Capture the cell that displays the provided text and extract its [X, Y] central coordinate. 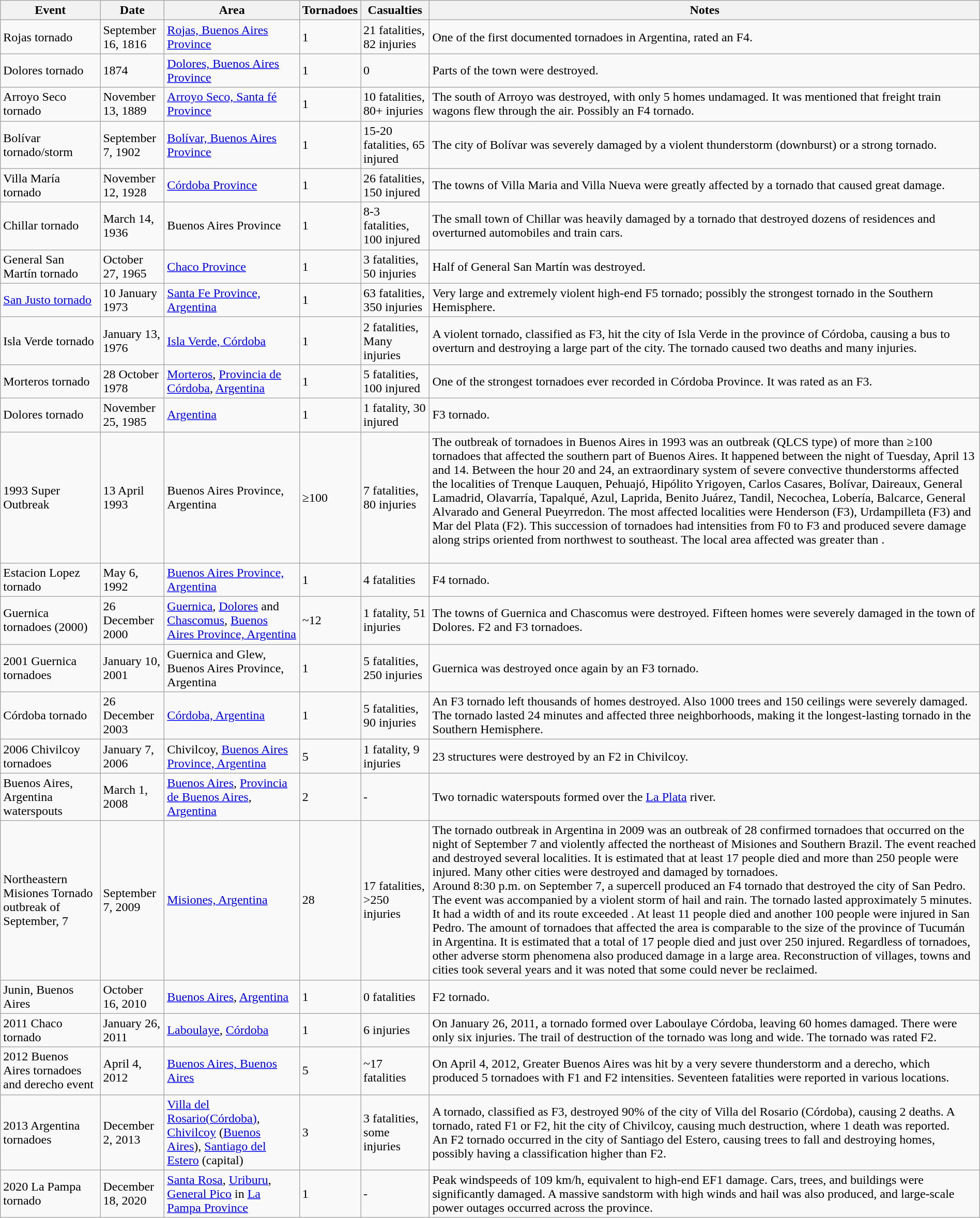
2001 Guernica tornadoes [51, 668]
Dolores, Buenos Aires Province [232, 70]
1 fatality, 30 injured [395, 414]
Buenos Aires, Argentina [232, 996]
8-3 fatalities, 100 injured [395, 226]
Notes [705, 10]
2 fatalities, Many injuries [395, 341]
The towns of Villa Maria and Villa Nueva were greatly affected by a tornado that caused great damage. [705, 185]
Rojas, Buenos Aires Province [232, 37]
15-20 fatalities, 65 injured [395, 145]
General San Martín tornado [51, 267]
The city of Bolívar was severely damaged by a violent thunderstorm (downburst) or a strong tornado. [705, 145]
26 December 2003 [132, 716]
Event [51, 10]
January 26, 2011 [132, 1030]
28 [330, 900]
November 12, 1928 [132, 185]
2011 Chaco tornado [51, 1030]
Buenos Aires Province [232, 226]
Date [132, 10]
Guernica was destroyed once again by an F3 tornado. [705, 668]
2006 Chivilcoy tornadoes [51, 757]
Córdoba, Argentina [232, 716]
November 25, 1985 [132, 414]
Morteros tornado [51, 381]
Guernica tornadoes (2000) [51, 621]
0 fatalities [395, 996]
Misiones, Argentina [232, 900]
Half of General San Martín was destroyed. [705, 267]
December 2, 2013 [132, 1132]
Arroyo Seco, Santa fé Province [232, 104]
Northeastern Misiones Tornado outbreak of September, 7 [51, 900]
January 10, 2001 [132, 668]
January 7, 2006 [132, 757]
The small town of Chillar was heavily damaged by a tornado that destroyed dozens of residences and overturned automobiles and train cars. [705, 226]
26 December 2000 [132, 621]
0 [395, 70]
13 April 1993 [132, 498]
10 January 1973 [132, 300]
September 7, 1902 [132, 145]
Parts of the town were destroyed. [705, 70]
63 fatalities, 350 injuries [395, 300]
≥100 [330, 498]
Area [232, 10]
21 fatalities, 82 injuries [395, 37]
Buenos Aires, Provincia de Buenos Aires, Argentina [232, 797]
Rojas tornado [51, 37]
F4 tornado. [705, 580]
October 27, 1965 [132, 267]
Guernica, Dolores and Chascomus, Buenos Aires Province, Argentina [232, 621]
November 13, 1889 [132, 104]
~12 [330, 621]
March 1, 2008 [132, 797]
1993 Super Outbreak [51, 498]
Isla Verde, Córdoba [232, 341]
23 structures were destroyed by an F2 in Chivilcoy. [705, 757]
Estacion Lopez tornado [51, 580]
Villa del Rosario(Córdoba), Chivilcoy (Buenos Aires), Santiago del Estero (capital) [232, 1132]
10 fatalities, 80+ injuries [395, 104]
2012 Buenos Aires tornadoes and derecho event [51, 1071]
Casualties [395, 10]
Villa María tornado [51, 185]
5 fatalities, 250 injuries [395, 668]
The towns of Guernica and Chascomus were destroyed. Fifteen homes were severely damaged in the town of Dolores. F2 and F3 tornadoes. [705, 621]
Junin, Buenos Aires [51, 996]
1 fatality, 51 injuries [395, 621]
September 7, 2009 [132, 900]
2020 La Pampa tornado [51, 1194]
One of the strongest tornadoes ever recorded in Córdoba Province. It was rated as an F3. [705, 381]
Very large and extremely violent high-end F5 tornado; possibly the strongest tornado in the Southern Hemisphere. [705, 300]
6 injuries [395, 1030]
F3 tornado. [705, 414]
Isla Verde tornado [51, 341]
17 fatalities, >250 injuries [395, 900]
5 fatalities, 100 injured [395, 381]
Tornadoes [330, 10]
1874 [132, 70]
~17 fatalities [395, 1071]
26 fatalities, 150 injured [395, 185]
April 4, 2012 [132, 1071]
Argentina [232, 414]
May 6, 1992 [132, 580]
Córdoba Province [232, 185]
Arroyo Seco tornado [51, 104]
4 fatalities [395, 580]
January 13, 1976 [132, 341]
Guernica and Glew, Buenos Aires Province, Argentina [232, 668]
October 16, 2010 [132, 996]
3 fatalities, some injuries [395, 1132]
Morteros, Provincia de Córdoba, Argentina [232, 381]
2 [330, 797]
3 fatalities, 50 injuries [395, 267]
December 18, 2020 [132, 1194]
Bolívar, Buenos Aires Province [232, 145]
San Justo tornado [51, 300]
F2 tornado. [705, 996]
Santa Fe Province, Argentina [232, 300]
3 [330, 1132]
One of the first documented tornadoes in Argentina, rated an F4. [705, 37]
Laboulaye, Córdoba [232, 1030]
Córdoba tornado [51, 716]
Buenos Aires, Buenos Aires [232, 1071]
Bolívar tornado/storm [51, 145]
Chivilcoy, Buenos Aires Province, Argentina [232, 757]
March 14, 1936 [132, 226]
7 fatalities, 80 injuries [395, 498]
Santa Rosa, Uriburu, General Pico in La Pampa Province [232, 1194]
Two tornadic waterspouts formed over the La Plata river. [705, 797]
28 October 1978 [132, 381]
2013 Argentina tornadoes [51, 1132]
September 16, 1816 [132, 37]
5 fatalities, 90 injuries [395, 716]
1 fatality, 9 injuries [395, 757]
Buenos Aires, Argentina waterspouts [51, 797]
Chaco Province [232, 267]
Chillar tornado [51, 226]
